Find where the given text appears and provide that cell's center as (x, y) coordinate. 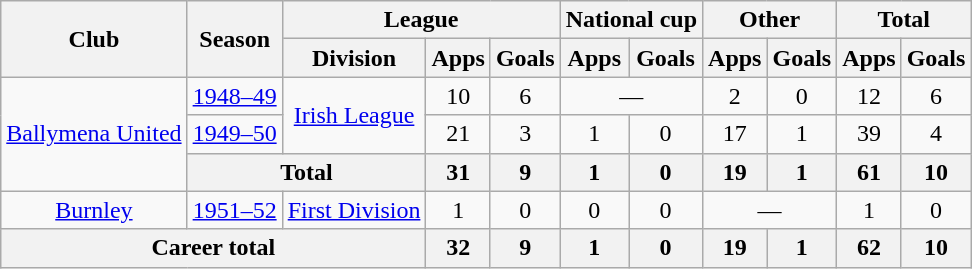
Irish League (354, 115)
Burnley (94, 210)
12 (869, 96)
2 (735, 96)
1949–50 (234, 134)
Other (770, 20)
31 (458, 172)
First Division (354, 210)
Career total (214, 248)
39 (869, 134)
Ballymena United (94, 134)
32 (458, 248)
Club (94, 39)
1951–52 (234, 210)
62 (869, 248)
4 (936, 134)
Season (234, 39)
3 (525, 134)
1948–49 (234, 96)
National cup (631, 20)
61 (869, 172)
League (421, 20)
17 (735, 134)
Division (354, 58)
21 (458, 134)
